Scan for the cell matching the given text and deliver its [x, y] coordinate at center. 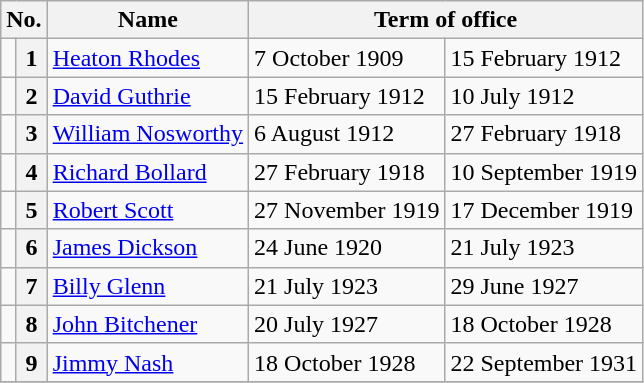
David Guthrie [148, 96]
James Dickson [148, 248]
Name [148, 20]
Richard Bollard [148, 172]
10 September 1919 [544, 172]
3 [32, 134]
6 [32, 248]
27 November 1919 [347, 210]
William Nosworthy [148, 134]
Jimmy Nash [148, 362]
Term of office [446, 20]
6 August 1912 [347, 134]
4 [32, 172]
John Bitchener [148, 324]
5 [32, 210]
22 September 1931 [544, 362]
Billy Glenn [148, 286]
Heaton Rhodes [148, 58]
2 [32, 96]
10 July 1912 [544, 96]
9 [32, 362]
29 June 1927 [544, 286]
17 December 1919 [544, 210]
7 October 1909 [347, 58]
1 [32, 58]
20 July 1927 [347, 324]
7 [32, 286]
No. [24, 20]
Robert Scott [148, 210]
24 June 1920 [347, 248]
8 [32, 324]
